Find where the given text appears and provide that cell's center as (X, Y) coordinate. 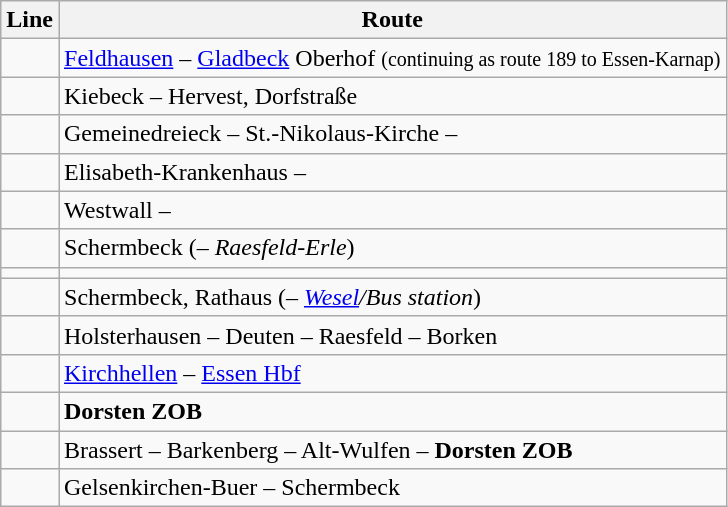
Elisabeth-Krankenhaus – (392, 172)
Westwall – (392, 210)
Route (392, 20)
Schermbeck, Rathaus (– Wesel/Bus station) (392, 297)
Holsterhausen – Deuten – Raesfeld – Borken (392, 335)
Kiebeck – Hervest, Dorfstraße (392, 96)
Feldhausen – Gladbeck Oberhof (continuing as route 189 to Essen-Karnap) (392, 58)
Kirchhellen – Essen Hbf (392, 373)
Gelsenkirchen-Buer – Schermbeck (392, 488)
Schermbeck (– Raesfeld-Erle) (392, 248)
Line (30, 20)
Gemeinedreieck – St.-Nikolaus-Kirche – (392, 134)
Dorsten ZOB (392, 411)
Brassert – Barkenberg – Alt-Wulfen – Dorsten ZOB (392, 449)
